Scan for the cell matching the given text and deliver its (X, Y) coordinate at center. 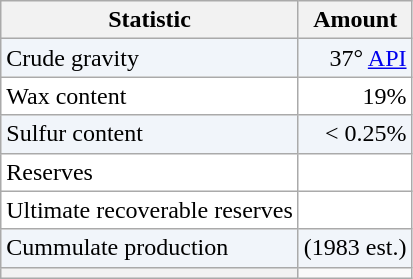
Wax content (150, 96)
19% (355, 96)
Amount (355, 20)
Ultimate recoverable reserves (150, 210)
Reserves (150, 172)
Sulfur content (150, 134)
(1983 est.) (355, 248)
Crude gravity (150, 58)
37° API (355, 58)
< 0.25% (355, 134)
Cummulate production (150, 248)
Statistic (150, 20)
